Scan for the cell matching the given text and deliver its [X, Y] coordinate at center. 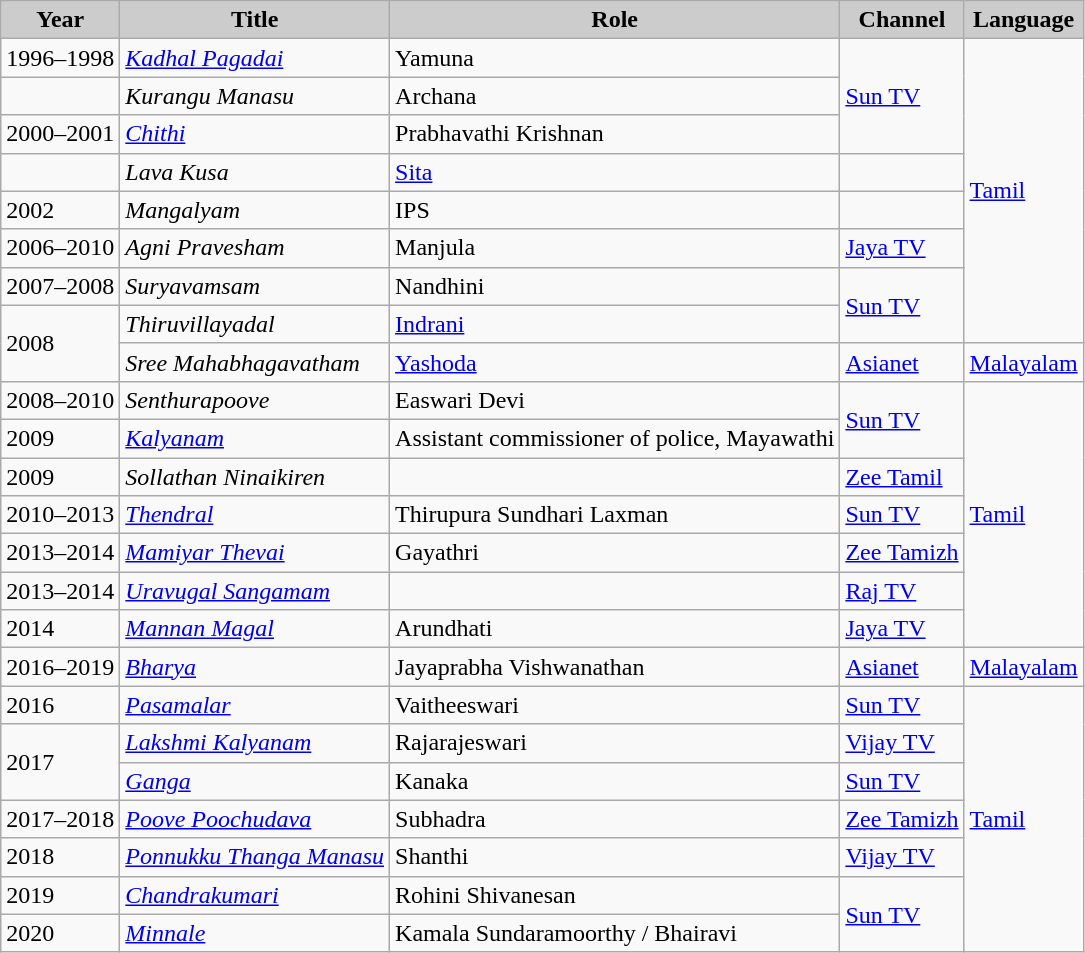
2017–2018 [60, 819]
Kadhal Pagadai [255, 58]
Thendral [255, 515]
Raj TV [902, 591]
Poove Poochudava [255, 819]
Thiruvillayadal [255, 324]
1996–1998 [60, 58]
Easwari Devi [615, 400]
Archana [615, 96]
Channel [902, 20]
2017 [60, 762]
Jayaprabha Vishwanathan [615, 667]
Kamala Sundaramoorthy / Bhairavi [615, 933]
2014 [60, 629]
Manjula [615, 248]
Assistant commissioner of police, Mayawathi [615, 438]
2000–2001 [60, 134]
Rohini Shivanesan [615, 895]
2008 [60, 343]
2008–2010 [60, 400]
Role [615, 20]
Pasamalar [255, 705]
2019 [60, 895]
Shanthi [615, 857]
IPS [615, 210]
2016–2019 [60, 667]
Sree Mahabhagavatham [255, 362]
Mangalyam [255, 210]
2006–2010 [60, 248]
Zee Tamil [902, 477]
Year [60, 20]
Title [255, 20]
Mamiyar Thevai [255, 553]
2016 [60, 705]
Prabhavathi Krishnan [615, 134]
Uravugal Sangamam [255, 591]
Kurangu Manasu [255, 96]
Minnale [255, 933]
Suryavamsam [255, 286]
Language [1024, 20]
Arundhati [615, 629]
Gayathri [615, 553]
Chandrakumari [255, 895]
Sollathan Ninaikiren [255, 477]
Sita [615, 172]
2010–2013 [60, 515]
Vaitheeswari [615, 705]
Nandhini [615, 286]
Ganga [255, 781]
Kalyanam [255, 438]
Lakshmi Kalyanam [255, 743]
2002 [60, 210]
Indrani [615, 324]
Kanaka [615, 781]
2018 [60, 857]
Bharya [255, 667]
2020 [60, 933]
Mannan Magal [255, 629]
Lava Kusa [255, 172]
Agni Pravesham [255, 248]
Yamuna [615, 58]
Chithi [255, 134]
Thirupura Sundhari Laxman [615, 515]
Ponnukku Thanga Manasu [255, 857]
Rajarajeswari [615, 743]
Senthurapoove [255, 400]
Yashoda [615, 362]
Subhadra [615, 819]
2007–2008 [60, 286]
